Return [X, Y] of the center of cell containing provided text 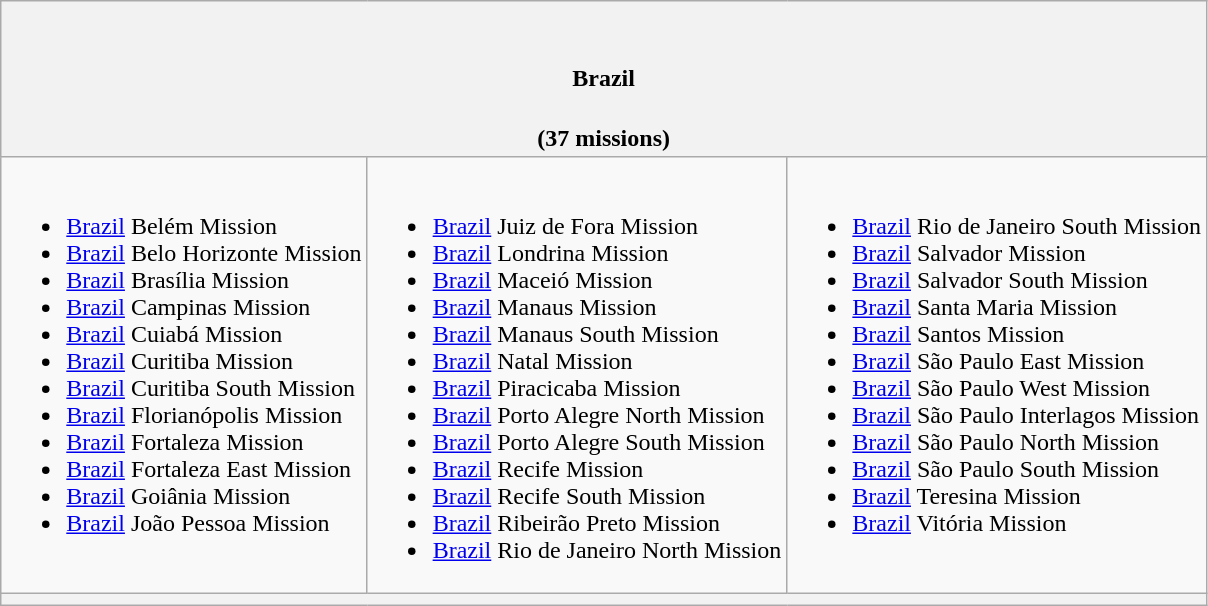
Brazil(37 missions) [604, 79]
